Detect which cell encompasses the target text, then output its [x, y] center coordinate. 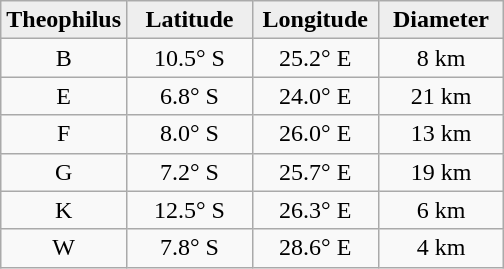
10.5° S [190, 58]
4 km [441, 248]
19 km [441, 172]
K [64, 210]
12.5° S [190, 210]
7.2° S [190, 172]
26.3° E [315, 210]
Longitude [315, 20]
B [64, 58]
25.2° E [315, 58]
21 km [441, 96]
Diameter [441, 20]
W [64, 248]
G [64, 172]
8 km [441, 58]
26.0° E [315, 134]
6.8° S [190, 96]
28.6° E [315, 248]
6 km [441, 210]
25.7° E [315, 172]
Theophilus [64, 20]
13 km [441, 134]
Latitude [190, 20]
F [64, 134]
8.0° S [190, 134]
E [64, 96]
24.0° E [315, 96]
7.8° S [190, 248]
